Capture the cell that displays the provided text and extract its (x, y) central coordinate. 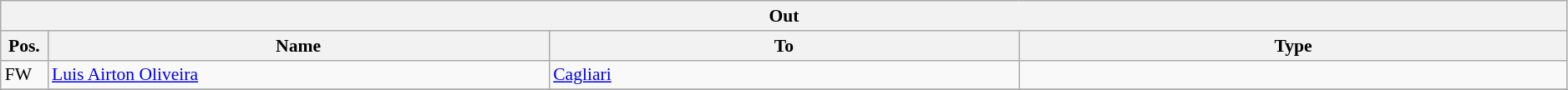
To (784, 46)
Pos. (24, 46)
Cagliari (784, 75)
Luis Airton Oliveira (298, 75)
Out (784, 16)
Name (298, 46)
FW (24, 75)
Type (1293, 46)
